Capture the cell that displays the provided text and extract its (x, y) central coordinate. 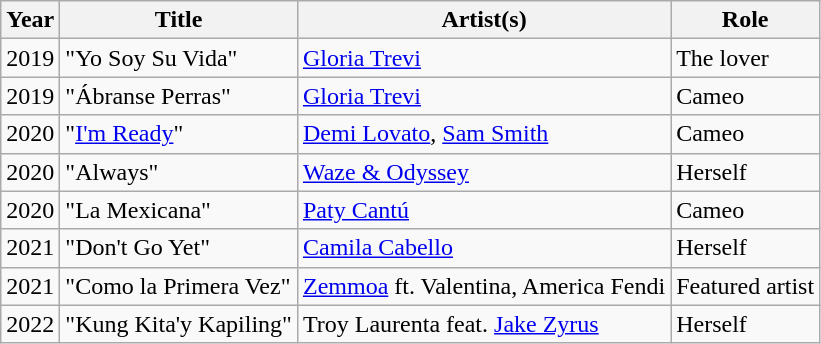
Camila Cabello (484, 248)
Role (746, 20)
Zemmoa ft. Valentina, America Fendi (484, 286)
"Ábranse Perras" (179, 96)
Troy Laurenta feat. Jake Zyrus (484, 324)
"Don't Go Yet" (179, 248)
"La Mexicana" (179, 210)
Demi Lovato, Sam Smith (484, 134)
"Como la Primera Vez" (179, 286)
"Kung Kita'y Kapiling" (179, 324)
Paty Cantú (484, 210)
Waze & Odyssey (484, 172)
2022 (30, 324)
"Always" (179, 172)
Featured artist (746, 286)
The lover (746, 58)
Year (30, 20)
Title (179, 20)
"I'm Ready" (179, 134)
Artist(s) (484, 20)
"Yo Soy Su Vida" (179, 58)
